Pinpoint the cell where the given text exists, returning its (X, Y) midpoint coordinate. 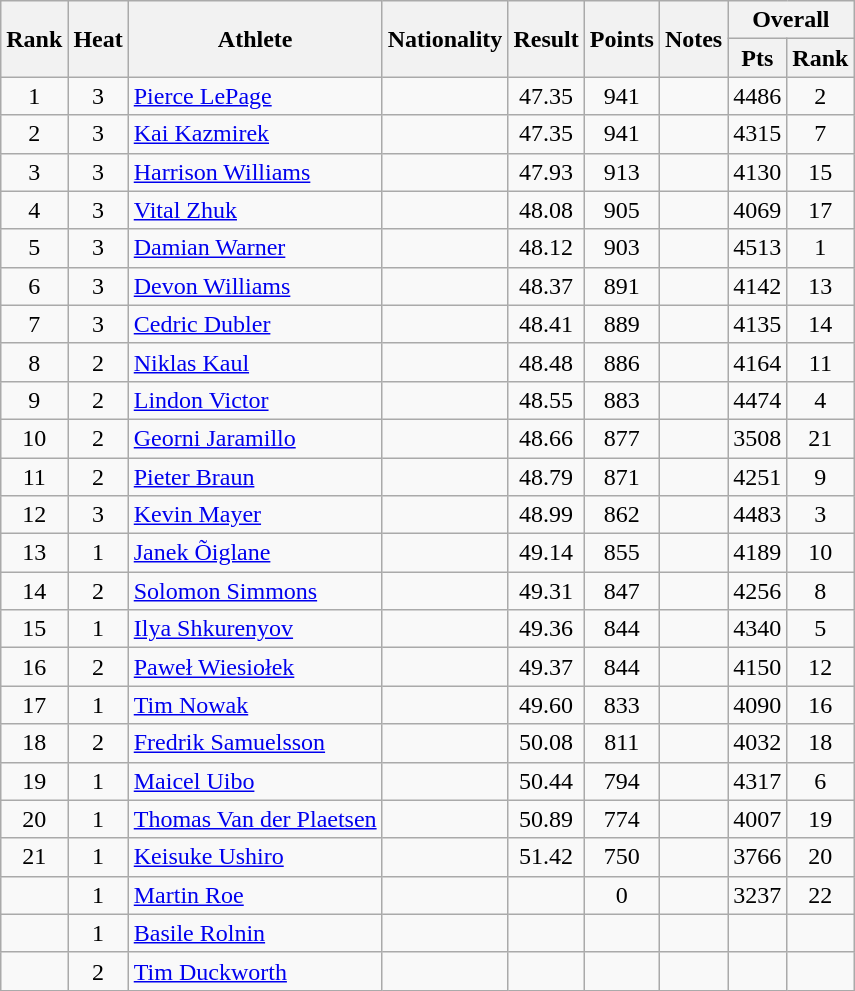
4340 (758, 629)
774 (622, 819)
Damian Warner (255, 248)
Lindon Victor (255, 400)
Pierce LePage (255, 96)
Tim Duckworth (255, 971)
49.31 (546, 591)
48.79 (546, 477)
4317 (758, 781)
847 (622, 591)
Keisuke Ushiro (255, 857)
871 (622, 477)
Devon Williams (255, 286)
4189 (758, 553)
49.37 (546, 667)
4315 (758, 134)
50.08 (546, 743)
891 (622, 286)
49.36 (546, 629)
Niklas Kaul (255, 362)
Cedric Dubler (255, 324)
4032 (758, 743)
Heat (98, 39)
4513 (758, 248)
3237 (758, 895)
889 (622, 324)
Pieter Braun (255, 477)
Pts (758, 58)
4474 (758, 400)
48.55 (546, 400)
Tim Nowak (255, 705)
Ilya Shkurenyov (255, 629)
794 (622, 781)
903 (622, 248)
Fredrik Samuelsson (255, 743)
Georni Jaramillo (255, 438)
51.42 (546, 857)
50.89 (546, 819)
Athlete (255, 39)
4486 (758, 96)
50.44 (546, 781)
3766 (758, 857)
49.14 (546, 553)
Notes (693, 39)
48.08 (546, 210)
4142 (758, 286)
4164 (758, 362)
48.41 (546, 324)
905 (622, 210)
855 (622, 553)
Result (546, 39)
4251 (758, 477)
862 (622, 515)
0 (622, 895)
Nationality (445, 39)
877 (622, 438)
3508 (758, 438)
48.66 (546, 438)
4135 (758, 324)
811 (622, 743)
4256 (758, 591)
Martin Roe (255, 895)
48.48 (546, 362)
Kai Kazmirek (255, 134)
886 (622, 362)
Janek Õiglane (255, 553)
47.93 (546, 172)
833 (622, 705)
4150 (758, 667)
Harrison Williams (255, 172)
913 (622, 172)
Points (622, 39)
883 (622, 400)
Basile Rolnin (255, 933)
48.99 (546, 515)
750 (622, 857)
Overall (791, 20)
Paweł Wiesiołek (255, 667)
Maicel Uibo (255, 781)
48.37 (546, 286)
48.12 (546, 248)
4483 (758, 515)
4007 (758, 819)
49.60 (546, 705)
Kevin Mayer (255, 515)
4130 (758, 172)
4069 (758, 210)
22 (820, 895)
Thomas Van der Plaetsen (255, 819)
Solomon Simmons (255, 591)
4090 (758, 705)
Vital Zhuk (255, 210)
